Scan for the cell matching the given text and deliver its [X, Y] coordinate at center. 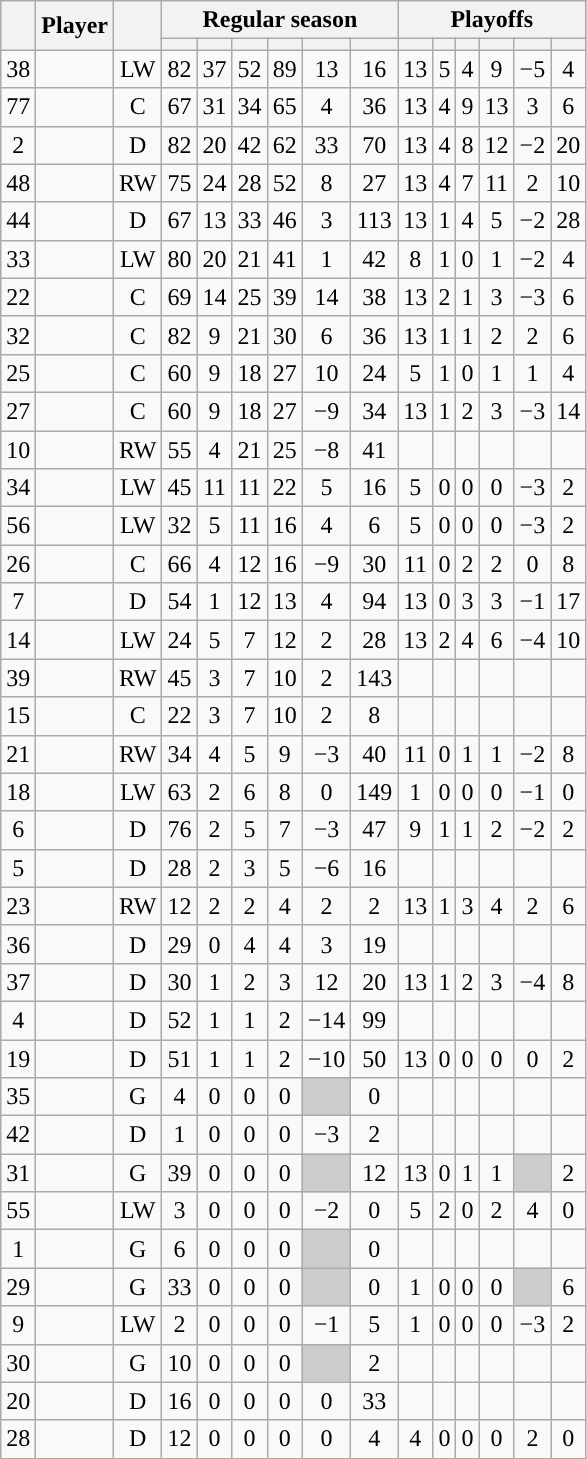
54 [180, 602]
23 [18, 906]
−10 [326, 1059]
62 [284, 145]
−6 [326, 868]
149 [374, 792]
Playoffs [492, 20]
17 [568, 602]
77 [18, 107]
69 [180, 297]
Regular season [280, 20]
51 [180, 1059]
113 [374, 221]
−8 [326, 449]
48 [18, 183]
94 [374, 602]
44 [18, 221]
15 [18, 716]
56 [18, 526]
47 [374, 830]
Player [75, 26]
70 [374, 145]
80 [180, 259]
75 [180, 183]
40 [374, 754]
−5 [532, 69]
−14 [326, 1020]
35 [18, 1097]
66 [180, 564]
50 [374, 1059]
99 [374, 1020]
89 [284, 69]
63 [180, 792]
65 [284, 107]
26 [18, 564]
143 [374, 678]
76 [180, 830]
46 [284, 221]
